From the cell containing the given text, extract its center point as [X, Y] coordinate. 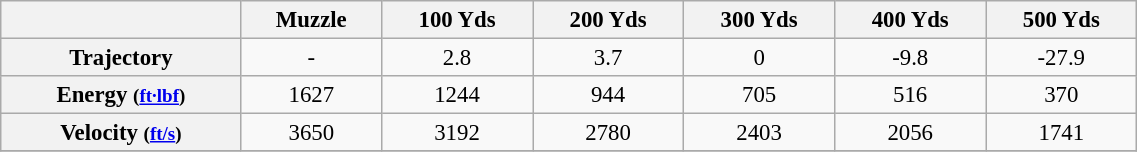
3.7 [608, 58]
2.8 [456, 58]
-9.8 [910, 58]
370 [1062, 95]
200 Yds [608, 20]
1627 [311, 95]
- [311, 58]
1741 [1062, 133]
2780 [608, 133]
3650 [311, 133]
-27.9 [1062, 58]
705 [760, 95]
3192 [456, 133]
300 Yds [760, 20]
1244 [456, 95]
Velocity (ft/s) [121, 133]
516 [910, 95]
400 Yds [910, 20]
2403 [760, 133]
500 Yds [1062, 20]
Trajectory [121, 58]
100 Yds [456, 20]
944 [608, 95]
0 [760, 58]
Muzzle [311, 20]
2056 [910, 133]
Energy (ft·lbf) [121, 95]
